Pinpoint the cell where the given text exists, returning its (x, y) midpoint coordinate. 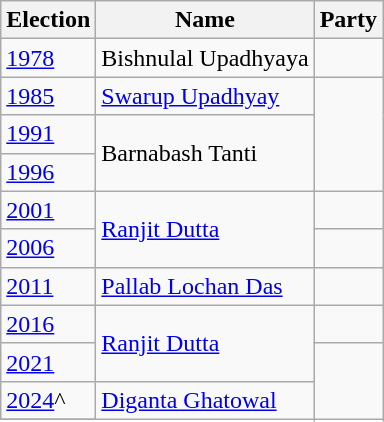
1985 (48, 96)
Diganta Ghatowal (205, 400)
Barnabash Tanti (205, 153)
2006 (48, 248)
Election (48, 20)
Bishnulal Upadhyaya (205, 58)
Pallab Lochan Das (205, 286)
1996 (48, 172)
Party (348, 20)
Swarup Upadhyay (205, 96)
2024^ (48, 400)
2001 (48, 210)
1991 (48, 134)
2011 (48, 286)
2016 (48, 324)
1978 (48, 58)
Name (205, 20)
2021 (48, 362)
